Output the (X, Y) coordinate of the center of the cell containing the given text.  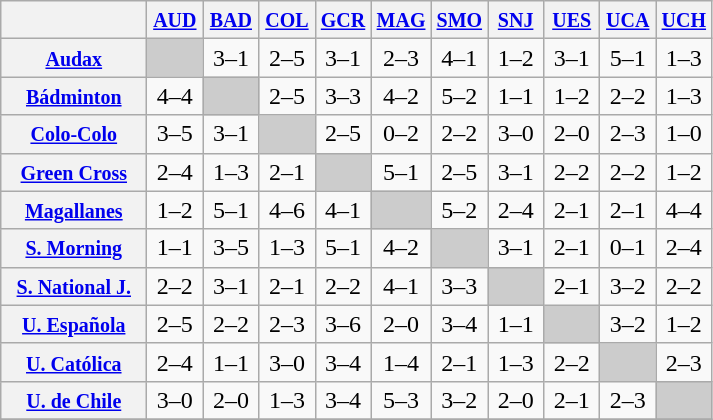
Audax (74, 58)
Bádminton (74, 96)
4–6 (287, 210)
SNJ (516, 20)
0–2 (401, 134)
Colo-Colo (74, 134)
1–4 (401, 362)
5–3 (401, 400)
UES (572, 20)
SMO (460, 20)
1–0 (684, 134)
U. de Chile (74, 400)
UCH (684, 20)
Magallanes (74, 210)
3–6 (343, 324)
0–1 (628, 248)
Green Cross (74, 172)
AUD (175, 20)
MAG (401, 20)
BAD (231, 20)
GCR (343, 20)
U. Española (74, 324)
U. Católica (74, 362)
COL (287, 20)
S. National J. (74, 286)
S. Morning (74, 248)
UCA (628, 20)
